Identify which cell holds the provided text, then report its [x, y] central coordinate. 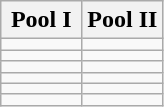
Pool I [42, 20]
Pool II [122, 20]
